For the text-containing cell, return its midpoint in [x, y] coordinate format. 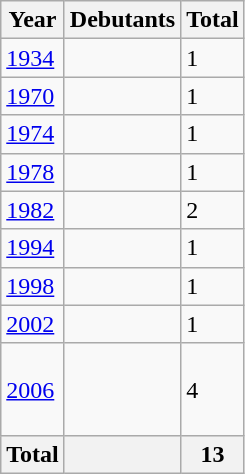
1982 [33, 210]
1970 [33, 96]
1998 [33, 286]
2002 [33, 324]
Debutants [122, 20]
1974 [33, 134]
1978 [33, 172]
1934 [33, 58]
Year [33, 20]
13 [213, 454]
2006 [33, 389]
1994 [33, 248]
4 [213, 389]
2 [213, 210]
